Determine the [X, Y] coordinate at the center of the cell enclosing the given text.  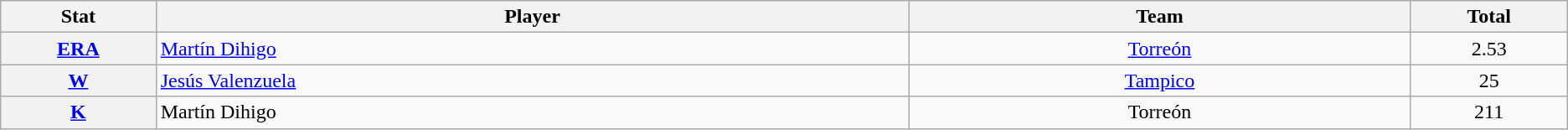
Player [533, 17]
Tampico [1159, 81]
Total [1489, 17]
ERA [79, 49]
25 [1489, 81]
Jesús Valenzuela [533, 81]
Team [1159, 17]
Stat [79, 17]
2.53 [1489, 49]
K [79, 112]
W [79, 81]
211 [1489, 112]
